Return the (x, y) coordinate for the center point of the cell that contains the specified text.  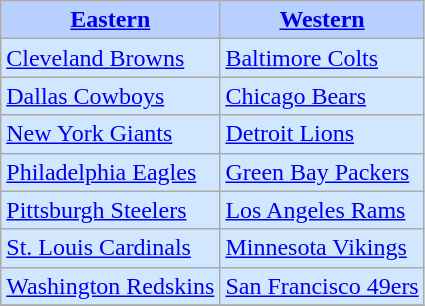
Los Angeles Rams (322, 210)
St. Louis Cardinals (110, 248)
Green Bay Packers (322, 172)
Minnesota Vikings (322, 248)
San Francisco 49ers (322, 286)
Washington Redskins (110, 286)
Detroit Lions (322, 134)
Eastern (110, 20)
Chicago Bears (322, 96)
Cleveland Browns (110, 58)
Pittsburgh Steelers (110, 210)
Dallas Cowboys (110, 96)
New York Giants (110, 134)
Baltimore Colts (322, 58)
Philadelphia Eagles (110, 172)
Western (322, 20)
